Extract the (X, Y) coordinate from the center of the cell holding the provided text.  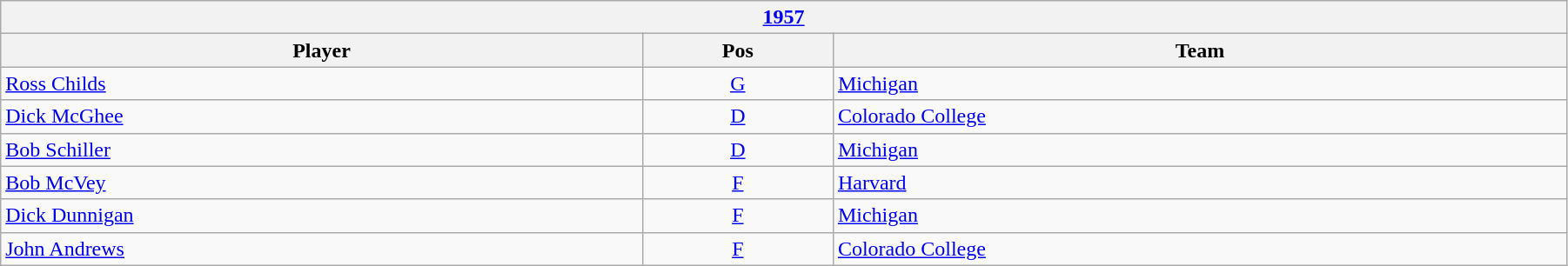
Player (322, 50)
Ross Childs (322, 83)
Dick Dunnigan (322, 216)
1957 (784, 17)
Pos (738, 50)
Dick McGhee (322, 116)
Bob Schiller (322, 150)
Harvard (1199, 183)
Team (1199, 50)
G (738, 83)
John Andrews (322, 249)
Bob McVey (322, 183)
